Output the [x, y] coordinate of the center of the cell containing the given text.  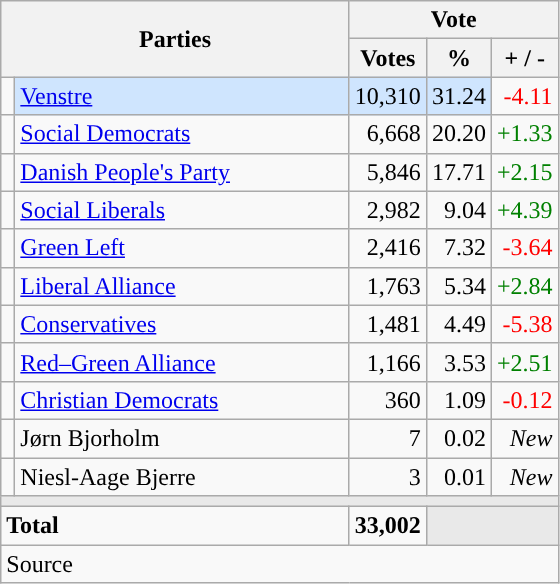
Danish People's Party [182, 172]
0.01 [458, 477]
Social Liberals [182, 210]
5.34 [458, 286]
4.49 [458, 324]
Votes [388, 58]
+2.84 [524, 286]
Venstre [182, 96]
10,310 [388, 96]
+2.51 [524, 362]
1,481 [388, 324]
Parties [176, 39]
Vote [454, 20]
1,763 [388, 286]
3.53 [458, 362]
Source [280, 564]
360 [388, 400]
6,668 [388, 134]
3 [388, 477]
Green Left [182, 248]
+2.15 [524, 172]
-0.12 [524, 400]
Liberal Alliance [182, 286]
% [458, 58]
1,166 [388, 362]
0.02 [458, 438]
7 [388, 438]
-4.11 [524, 96]
+ / - [524, 58]
9.04 [458, 210]
+4.39 [524, 210]
5,846 [388, 172]
-3.64 [524, 248]
20.20 [458, 134]
-5.38 [524, 324]
Niesl-Aage Bjerre [182, 477]
Total [176, 526]
33,002 [388, 526]
7.32 [458, 248]
17.71 [458, 172]
Christian Democrats [182, 400]
1.09 [458, 400]
Social Democrats [182, 134]
Conservatives [182, 324]
31.24 [458, 96]
2,416 [388, 248]
+1.33 [524, 134]
Jørn Bjorholm [182, 438]
2,982 [388, 210]
Red–Green Alliance [182, 362]
